Provide the [X, Y] coordinate of the cell's center where the given text is located.  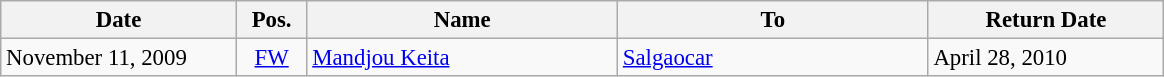
Pos. [272, 20]
April 28, 2010 [1046, 58]
Name [462, 20]
Mandjou Keita [462, 58]
To [774, 20]
Return Date [1046, 20]
FW [272, 58]
November 11, 2009 [119, 58]
Salgaocar [774, 58]
Date [119, 20]
